Pinpoint the cell where the given text exists, returning its (x, y) midpoint coordinate. 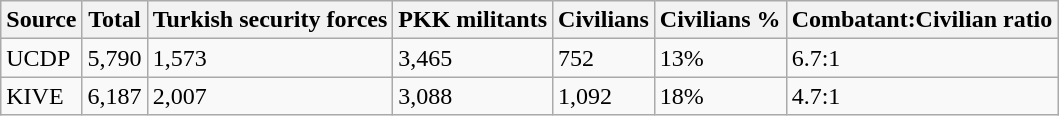
752 (604, 58)
3,465 (473, 58)
18% (720, 96)
6,187 (114, 96)
3,088 (473, 96)
PKK militants (473, 20)
Turkish security forces (270, 20)
Civilians (604, 20)
5,790 (114, 58)
1,092 (604, 96)
13% (720, 58)
UCDP (42, 58)
4.7:1 (922, 96)
Total (114, 20)
Combatant:Civilian ratio (922, 20)
2,007 (270, 96)
6.7:1 (922, 58)
KIVE (42, 96)
1,573 (270, 58)
Source (42, 20)
Civilians % (720, 20)
